Locate the cell with the specified text and output its (X, Y) center coordinate. 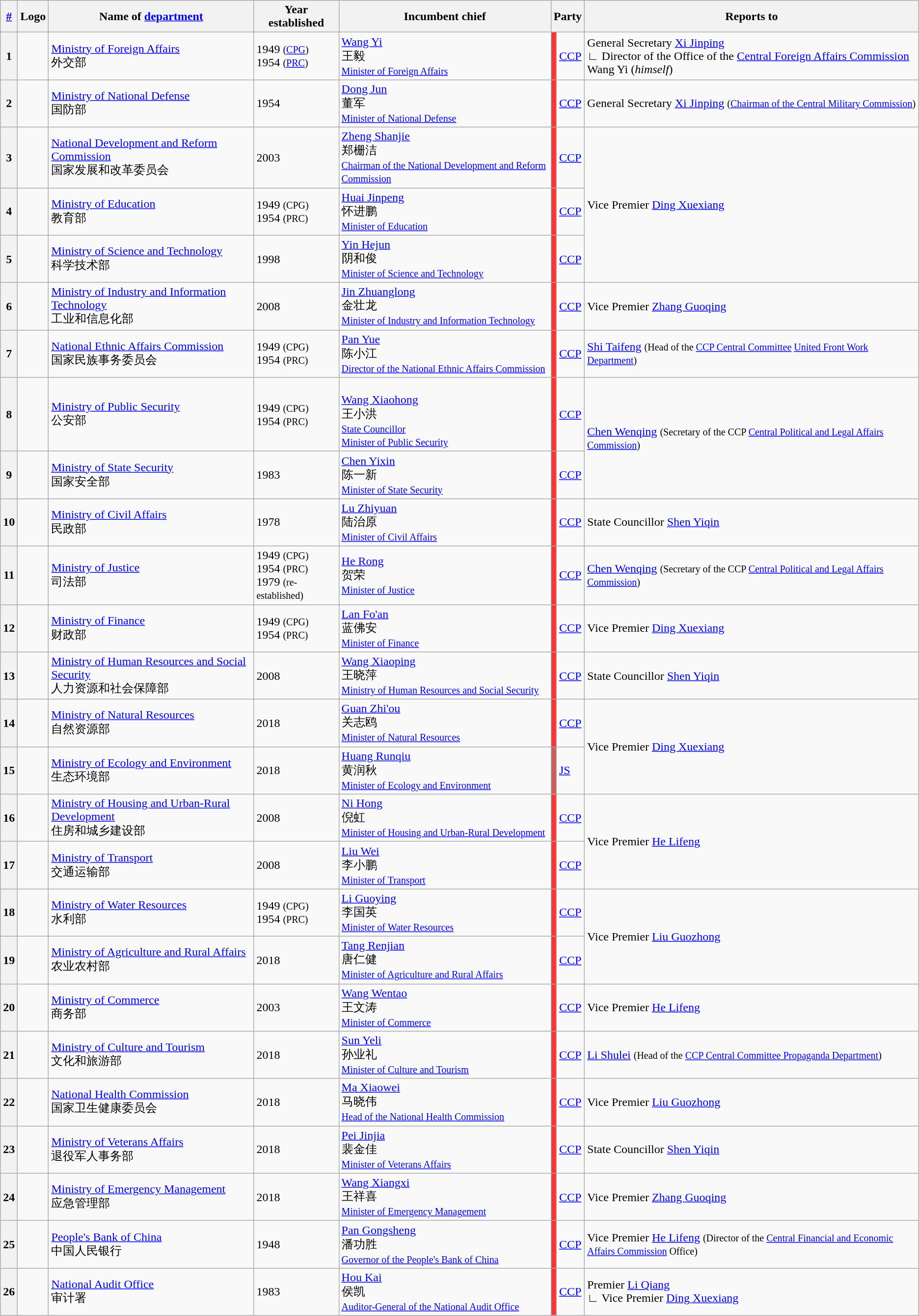
Guan Zhi'ou关志鸥Minister of Natural Resources (445, 724)
19 (9, 960)
Huang Runqiu黄润秋Minister of Ecology and Environment (445, 771)
Ma Xiaowei马晓伟Head of the National Health Commission (445, 1102)
1948 (297, 1245)
1949 (CPG)1954 (PRC)1979 (re-established) (297, 575)
14 (9, 724)
Year established (297, 17)
Li Shulei (Head of the CCP Central Committee Propaganda Department) (752, 1055)
Ministry of Justice司法部 (151, 575)
Liu Wei李小鹏Minister of Transport (445, 865)
Ministry of Foreign Affairs外交部 (151, 56)
1978 (297, 522)
Ministry of Human Resources and Social Security人力资源和社会保障部 (151, 675)
22 (9, 1102)
Yin Hejun阴和俊Minister of Science and Technology (445, 259)
Party (568, 17)
Ministry of Culture and Tourism文化和旅游部 (151, 1055)
Ministry of Finance财政部 (151, 628)
Lu Zhiyuan陆治原Minister of Civil Affairs (445, 522)
24 (9, 1197)
National Audit Office审计署 (151, 1292)
Pan Yue陈小江Director of the National Ethnic Affairs Commission (445, 353)
Tang Renjian唐仁健Minister of Agriculture and Rural Affairs (445, 960)
16 (9, 818)
Li Guoying李国英Minister of Water Resources (445, 913)
Name of department (151, 17)
5 (9, 259)
Ministry of National Defense国防部 (151, 103)
26 (9, 1292)
Wang Xiaoping王晓萍Ministry of Human Resources and Social Security (445, 675)
Ministry of Industry and Information Technology工业和信息化部 (151, 306)
4 (9, 211)
7 (9, 353)
21 (9, 1055)
National Health Commission国家卫生健康委员会 (151, 1102)
He Rong贺荣Minister of Justice (445, 575)
9 (9, 475)
12 (9, 628)
3 (9, 158)
Jin Zhuanglong金壮龙Minister of Industry and Information Technology (445, 306)
Ministry of Ecology and Environment生态环境部 (151, 771)
Incumbent chief (445, 17)
People's Bank of China 中国人民银行 (151, 1245)
JS (570, 771)
Ministry of Education教育部 (151, 211)
Zheng Shanjie郑栅洁Chairman of the National Development and Reform Commission (445, 158)
Premier Li Qiang∟ Vice Premier Ding Xuexiang (752, 1292)
Ministry of Commerce商务部 (151, 1007)
Ni Hong倪虹Minister of Housing and Urban-Rural Development (445, 818)
17 (9, 865)
Sun Yeli孙业礼Minister of Culture and Tourism (445, 1055)
10 (9, 522)
Reports to (752, 17)
Ministry of Emergency Management应急管理部 (151, 1197)
Ministry of Transport交通运输部 (151, 865)
11 (9, 575)
Lan Fo'an蓝佛安Minister of Finance (445, 628)
Wang Xiangxi王祥喜Minister of Emergency Management (445, 1197)
25 (9, 1245)
Logo (33, 17)
18 (9, 913)
1954 (297, 103)
Ministry of Science and Technology科学技术部 (151, 259)
# (9, 17)
Pei Jinjia裴金佳Minister of Veterans Affairs (445, 1150)
Vice Premier He Lifeng (Director of the Central Financial and Economic Affairs Commission Office) (752, 1245)
Ministry of Natural Resources自然资源部 (151, 724)
Ministry of Veterans Affairs退役军人事务部 (151, 1150)
1 (9, 56)
Wang Wentao王文涛Minister of Commerce (445, 1007)
23 (9, 1150)
6 (9, 306)
Ministry of Agriculture and Rural Affairs农业农村部 (151, 960)
General Secretary Xi Jinping (Chairman of the Central Military Commission) (752, 103)
General Secretary Xi Jinping∟ Director of the Office of the Central Foreign Affairs Commission Wang Yi (himself) (752, 56)
National Ethnic Affairs Commission国家民族事务委员会 (151, 353)
National Development and Reform Commission国家发展和改革委员会 (151, 158)
Ministry of Water Resources水利部 (151, 913)
Huai Jinpeng怀进鹏Minister of Education (445, 211)
Chen Yixin陈一新Minister of State Security (445, 475)
Wang Xiaohong王小洪State CouncillorMinister of Public Security (445, 414)
15 (9, 771)
Dong Jun董军Minister of National Defense (445, 103)
Hou Kai侯凯Auditor-General of the National Audit Office (445, 1292)
2 (9, 103)
Wang Yi王毅Minister of Foreign Affairs (445, 56)
Pan Gongsheng潘功胜Governor of the People's Bank of China (445, 1245)
1998 (297, 259)
13 (9, 675)
Ministry of State Security国家安全部 (151, 475)
Ministry of Housing and Urban-Rural Development住房和城乡建设部 (151, 818)
Ministry of Civil Affairs民政部 (151, 522)
20 (9, 1007)
Ministry of Public Security 公安部 (151, 414)
Shi Taifeng (Head of the CCP Central Committee United Front Work Department) (752, 353)
8 (9, 414)
